Extract the [X, Y] coordinate from the center of the cell holding the provided text.  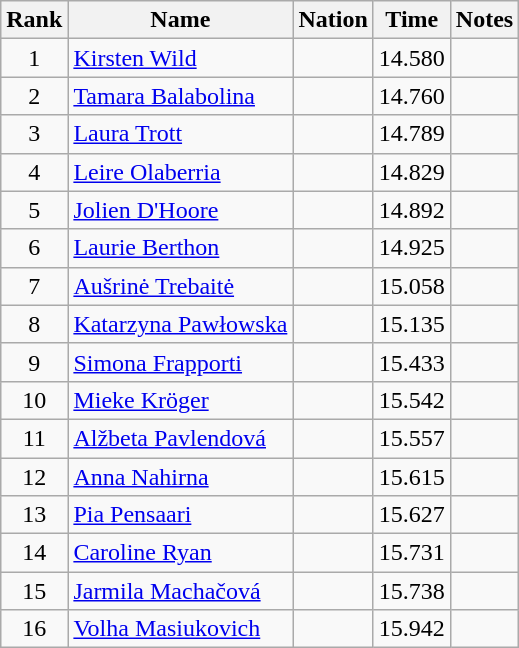
15.542 [412, 400]
Mieke Kröger [180, 400]
8 [34, 324]
14.789 [412, 134]
Notes [484, 20]
Tamara Balabolina [180, 96]
Jarmila Machačová [180, 591]
1 [34, 58]
9 [34, 362]
Kirsten Wild [180, 58]
Katarzyna Pawłowska [180, 324]
Laurie Berthon [180, 248]
14.925 [412, 248]
7 [34, 286]
Simona Frapporti [180, 362]
10 [34, 400]
15.135 [412, 324]
Laura Trott [180, 134]
Pia Pensaari [180, 515]
16 [34, 629]
11 [34, 438]
Rank [34, 20]
5 [34, 210]
Jolien D'Hoore [180, 210]
Nation [333, 20]
14.580 [412, 58]
15.627 [412, 515]
Caroline Ryan [180, 553]
14.892 [412, 210]
14 [34, 553]
15.433 [412, 362]
4 [34, 172]
Volha Masiukovich [180, 629]
Name [180, 20]
Anna Nahirna [180, 477]
15.615 [412, 477]
Aušrinė Trebaitė [180, 286]
12 [34, 477]
Alžbeta Pavlendová [180, 438]
15.942 [412, 629]
Time [412, 20]
13 [34, 515]
15.557 [412, 438]
15 [34, 591]
15.738 [412, 591]
3 [34, 134]
14.829 [412, 172]
6 [34, 248]
14.760 [412, 96]
2 [34, 96]
15.058 [412, 286]
15.731 [412, 553]
Leire Olaberria [180, 172]
